Locate the cell with the specified text and output its (X, Y) center coordinate. 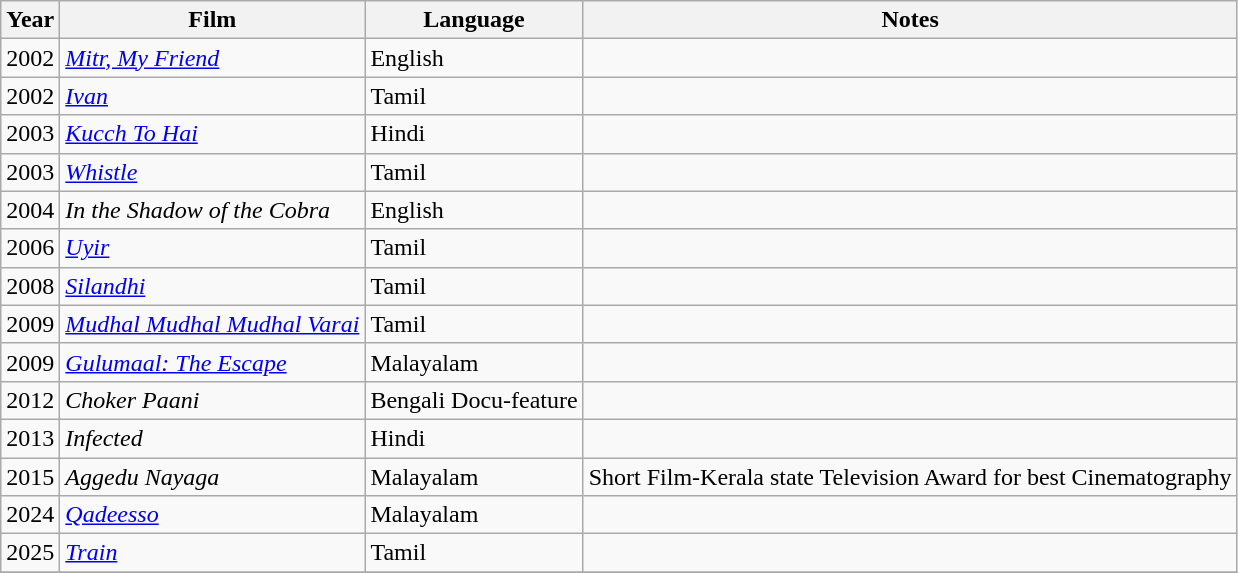
Uyir (212, 248)
2004 (30, 210)
Aggedu Nayaga (212, 477)
Infected (212, 438)
Year (30, 20)
Film (212, 20)
Choker Paani (212, 400)
Mudhal Mudhal Mudhal Varai (212, 324)
2012 (30, 400)
2025 (30, 553)
Short Film-Kerala state Television Award for best Cinematography (910, 477)
Ivan (212, 96)
Qadeesso (212, 515)
Bengali Docu-feature (474, 400)
Silandhi (212, 286)
2006 (30, 248)
2024 (30, 515)
Notes (910, 20)
Language (474, 20)
Mitr, My Friend (212, 58)
Kucch To Hai (212, 134)
In the Shadow of the Cobra (212, 210)
2008 (30, 286)
2013 (30, 438)
2015 (30, 477)
Train (212, 553)
Whistle (212, 172)
Gulumaal: The Escape (212, 362)
